Scan for the cell matching the given text and deliver its (x, y) coordinate at center. 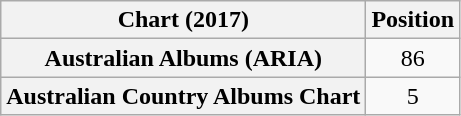
5 (413, 96)
Chart (2017) (184, 20)
86 (413, 58)
Australian Albums (ARIA) (184, 58)
Australian Country Albums Chart (184, 96)
Position (413, 20)
